Search for the cell housing the specified text and yield its (X, Y) center coordinate. 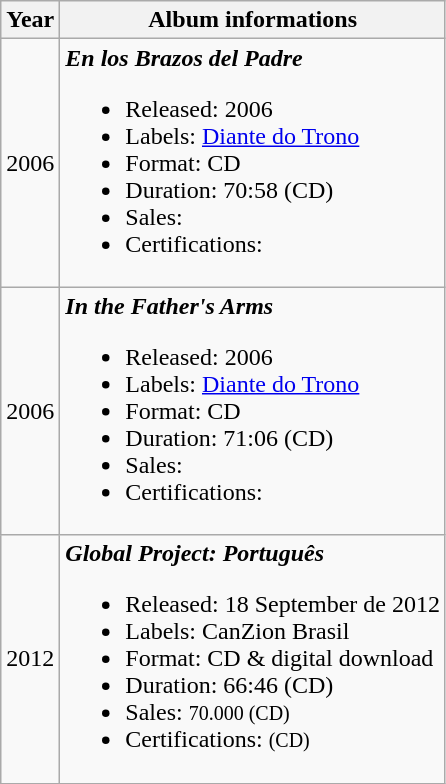
Year (30, 20)
En los Brazos del PadreReleased: 2006Labels: Diante do TronoFormat: CDDuration: 70:58 (CD)Sales:Certifications: (253, 163)
Album informations (253, 20)
In the Father's ArmsReleased: 2006Labels: Diante do TronoFormat: CDDuration: 71:06 (CD)Sales:Certifications: (253, 411)
2012 (30, 659)
